Output the (X, Y) coordinate of the center of the cell containing the given text.  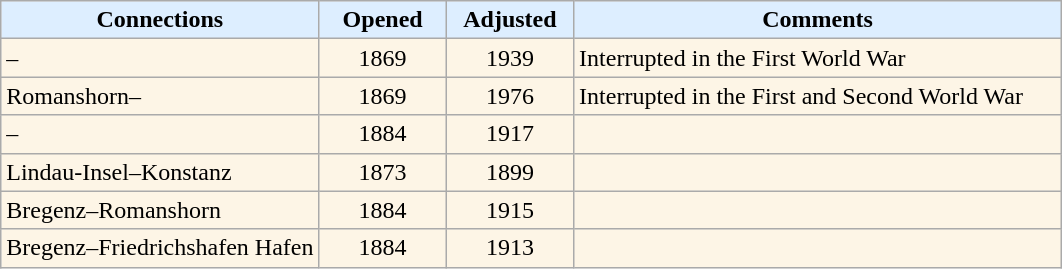
1873 (382, 172)
Bregenz–Romanshorn (160, 210)
Interrupted in the First and Second World War (818, 96)
1939 (510, 58)
Interrupted in the First World War (818, 58)
Comments (818, 20)
1915 (510, 210)
Connections (160, 20)
1913 (510, 248)
Lindau-Insel–Konstanz (160, 172)
1899 (510, 172)
1976 (510, 96)
1917 (510, 134)
Opened (382, 20)
Bregenz–Friedrichshafen Hafen (160, 248)
Romanshorn– (160, 96)
Adjusted (510, 20)
